Detect which cell encompasses the target text, then output its [X, Y] center coordinate. 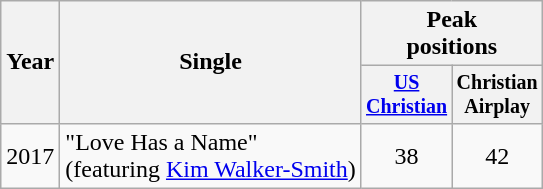
Christian Airplay [498, 94]
Single [210, 62]
"Love Has a Name" (featuring Kim Walker-Smith) [210, 156]
Year [30, 62]
38 [406, 156]
2017 [30, 156]
42 [498, 156]
US Christian [406, 94]
Peakpositions [452, 34]
